Extract the [x, y] coordinate from the center of the cell holding the provided text.  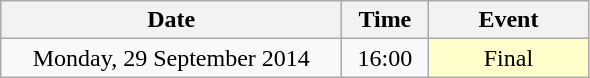
Date [172, 20]
Event [508, 20]
Time [385, 20]
Monday, 29 September 2014 [172, 58]
16:00 [385, 58]
Final [508, 58]
